Search for the cell housing the specified text and yield its [x, y] center coordinate. 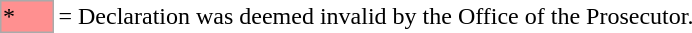
* [27, 16]
